Determine the (x, y) coordinate at the center of the cell enclosing the given text.  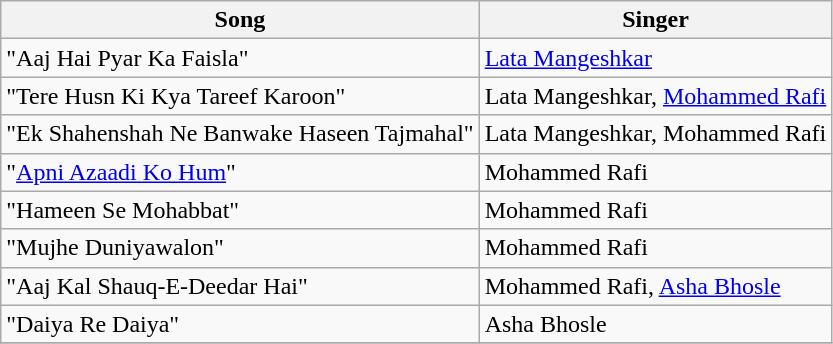
Singer (656, 20)
Asha Bhosle (656, 324)
"Tere Husn Ki Kya Tareef Karoon" (240, 96)
"Apni Azaadi Ko Hum" (240, 172)
Lata Mangeshkar (656, 58)
Mohammed Rafi, Asha Bhosle (656, 286)
"Mujhe Duniyawalon" (240, 248)
"Ek Shahenshah Ne Banwake Haseen Tajmahal" (240, 134)
"Daiya Re Daiya" (240, 324)
Song (240, 20)
"Aaj Kal Shauq-E-Deedar Hai" (240, 286)
"Aaj Hai Pyar Ka Faisla" (240, 58)
"Hameen Se Mohabbat" (240, 210)
